Scan for the cell matching the given text and deliver its [X, Y] coordinate at center. 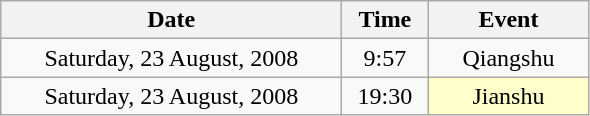
Jianshu [508, 96]
19:30 [385, 96]
Qiangshu [508, 58]
Date [172, 20]
9:57 [385, 58]
Time [385, 20]
Event [508, 20]
